Locate the cell with the specified text and output its (x, y) center coordinate. 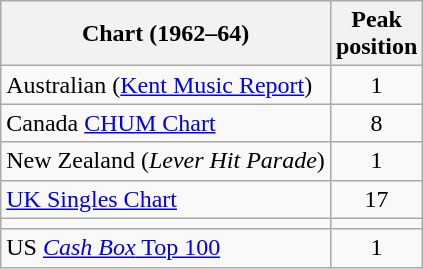
17 (376, 199)
UK Singles Chart (166, 199)
Canada CHUM Chart (166, 123)
Australian (Kent Music Report) (166, 85)
Chart (1962–64) (166, 34)
Peakposition (376, 34)
US Cash Box Top 100 (166, 248)
New Zealand (Lever Hit Parade) (166, 161)
8 (376, 123)
